Return the (x, y) coordinate for the center point of the cell that contains the specified text.  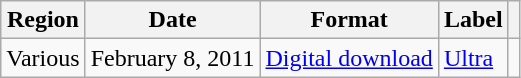
Date (172, 20)
Label (473, 20)
Format (349, 20)
Region (43, 20)
February 8, 2011 (172, 58)
Ultra (473, 58)
Digital download (349, 58)
Various (43, 58)
